Extract the (X, Y) coordinate from the center of the cell holding the provided text.  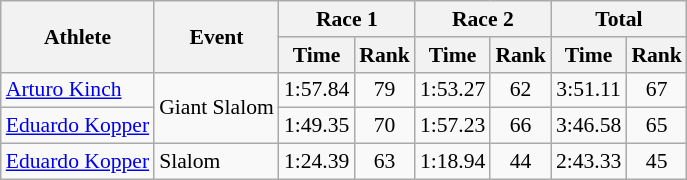
2:43.33 (588, 162)
65 (656, 126)
Race 2 (483, 19)
67 (656, 90)
3:51.11 (588, 90)
Arturo Kinch (78, 90)
79 (384, 90)
45 (656, 162)
1:49.35 (316, 126)
1:18.94 (452, 162)
1:53.27 (452, 90)
Race 1 (347, 19)
Event (216, 36)
1:57.84 (316, 90)
62 (520, 90)
Total (619, 19)
Giant Slalom (216, 108)
63 (384, 162)
Athlete (78, 36)
3:46.58 (588, 126)
1:57.23 (452, 126)
66 (520, 126)
44 (520, 162)
70 (384, 126)
Slalom (216, 162)
1:24.39 (316, 162)
